For the text-containing cell, return its midpoint in (X, Y) coordinate format. 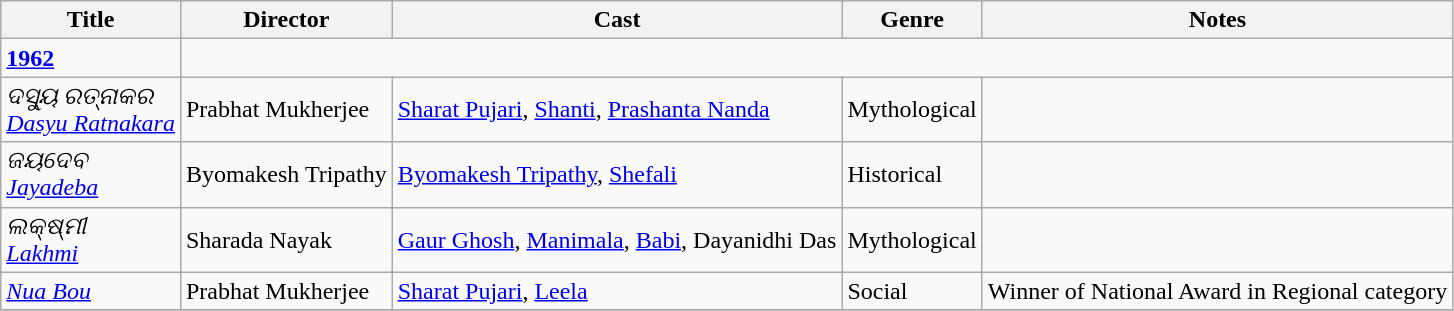
ଜୟଦେବJayadeba (91, 174)
Byomakesh Tripathy (286, 174)
ଦସ୍ୟୁ ରତ୍ନାକରDasyu Ratnakara (91, 110)
Winner of National Award in Regional category (1217, 291)
Director (286, 20)
Cast (617, 20)
Genre (912, 20)
Notes (1217, 20)
1962 (91, 58)
Gaur Ghosh, Manimala, Babi, Dayanidhi Das (617, 240)
Sharada Nayak (286, 240)
Title (91, 20)
ଲକ୍ଷ୍ମୀLakhmi (91, 240)
Sharat Pujari, Leela (617, 291)
Nua Bou (91, 291)
Social (912, 291)
Byomakesh Tripathy, Shefali (617, 174)
Historical (912, 174)
Sharat Pujari, Shanti, Prashanta Nanda (617, 110)
